Capture the cell that displays the provided text and extract its [x, y] central coordinate. 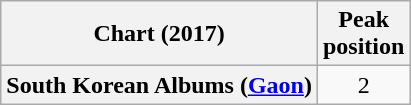
Peak position [363, 34]
2 [363, 85]
South Korean Albums (Gaon) [160, 85]
Chart (2017) [160, 34]
